For the text-containing cell, return its midpoint in [x, y] coordinate format. 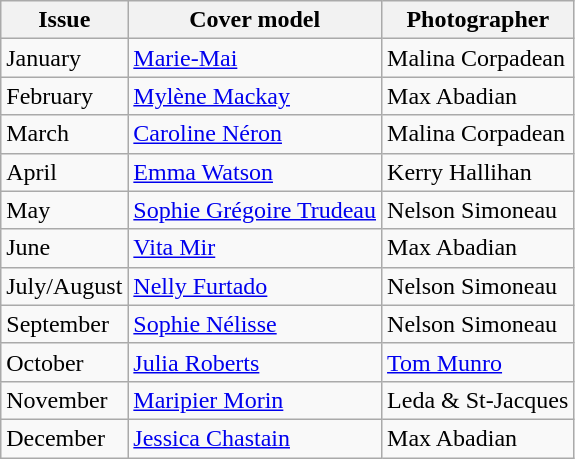
September [64, 324]
January [64, 58]
July/August [64, 286]
Sophie Grégoire Trudeau [255, 210]
Nelly Furtado [255, 286]
Cover model [255, 20]
December [64, 438]
Tom Munro [478, 362]
Issue [64, 20]
March [64, 134]
Mylène Mackay [255, 96]
Emma Watson [255, 172]
Julia Roberts [255, 362]
Marie-Mai [255, 58]
May [64, 210]
October [64, 362]
Sophie Nélisse [255, 324]
February [64, 96]
November [64, 400]
April [64, 172]
Kerry Hallihan [478, 172]
Leda & St-Jacques [478, 400]
Photographer [478, 20]
Vita Mir [255, 248]
Caroline Néron [255, 134]
Jessica Chastain [255, 438]
June [64, 248]
Maripier Morin [255, 400]
